For the text-containing cell, return its midpoint in [X, Y] coordinate format. 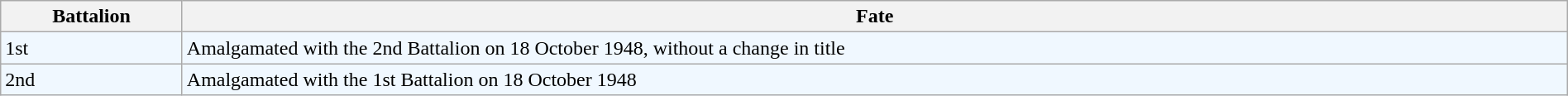
Amalgamated with the 2nd Battalion on 18 October 1948, without a change in title [875, 48]
2nd [92, 79]
Battalion [92, 17]
Fate [875, 17]
Amalgamated with the 1st Battalion on 18 October 1948 [875, 79]
1st [92, 48]
